For the text-containing cell, return its midpoint in [X, Y] coordinate format. 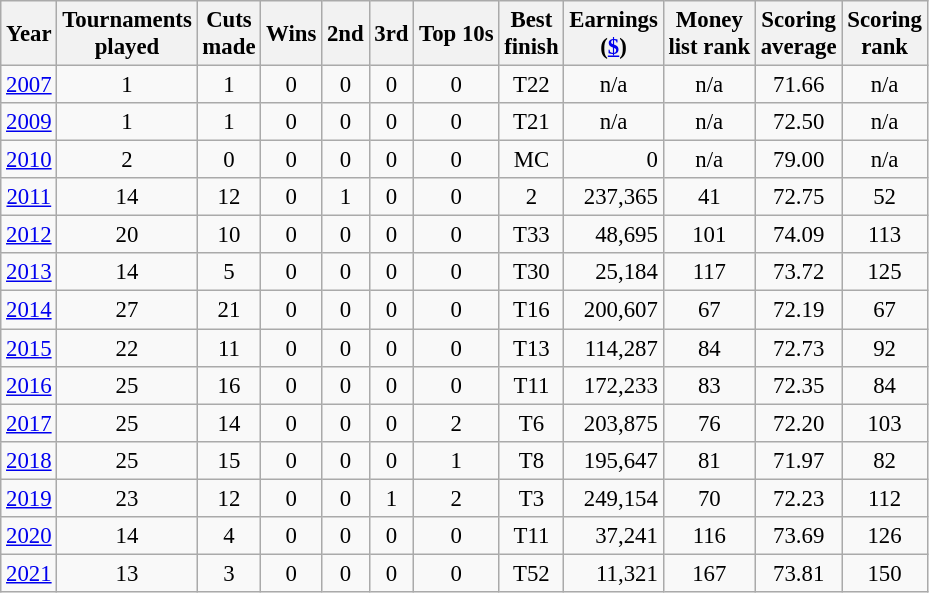
2019 [29, 498]
4 [229, 536]
25,184 [614, 273]
72.23 [798, 498]
167 [709, 573]
37,241 [614, 536]
27 [127, 310]
116 [709, 536]
MC [532, 160]
71.66 [798, 85]
112 [884, 498]
T6 [532, 423]
70 [709, 498]
82 [884, 460]
13 [127, 573]
48,695 [614, 235]
2011 [29, 197]
2016 [29, 385]
15 [229, 460]
83 [709, 385]
Scoring average [798, 34]
Top 10s [456, 34]
101 [709, 235]
3 [229, 573]
2010 [29, 160]
23 [127, 498]
2015 [29, 348]
76 [709, 423]
72.20 [798, 423]
3rd [392, 34]
2007 [29, 85]
2017 [29, 423]
Earnings($) [614, 34]
172,233 [614, 385]
103 [884, 423]
150 [884, 573]
T8 [532, 460]
72.35 [798, 385]
195,647 [614, 460]
2014 [29, 310]
T52 [532, 573]
73.72 [798, 273]
125 [884, 273]
249,154 [614, 498]
T22 [532, 85]
T33 [532, 235]
Wins [292, 34]
79.00 [798, 160]
21 [229, 310]
2021 [29, 573]
81 [709, 460]
T21 [532, 122]
2018 [29, 460]
72.73 [798, 348]
Best finish [532, 34]
113 [884, 235]
73.81 [798, 573]
73.69 [798, 536]
41 [709, 197]
10 [229, 235]
T3 [532, 498]
2009 [29, 122]
71.97 [798, 460]
5 [229, 273]
22 [127, 348]
Year [29, 34]
11 [229, 348]
72.19 [798, 310]
2013 [29, 273]
72.75 [798, 197]
114,287 [614, 348]
126 [884, 536]
20 [127, 235]
200,607 [614, 310]
72.50 [798, 122]
117 [709, 273]
16 [229, 385]
92 [884, 348]
Money list rank [709, 34]
2nd [346, 34]
237,365 [614, 197]
T16 [532, 310]
52 [884, 197]
Tournaments played [127, 34]
Scoring rank [884, 34]
74.09 [798, 235]
T30 [532, 273]
2020 [29, 536]
11,321 [614, 573]
Cuts made [229, 34]
2012 [29, 235]
203,875 [614, 423]
T13 [532, 348]
